Extract the [X, Y] coordinate from the center of the cell holding the provided text.  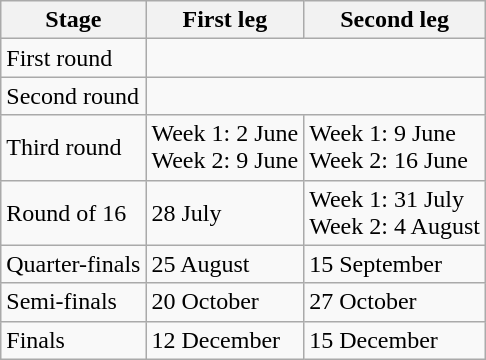
Second leg [395, 20]
12 December [225, 340]
Semi-finals [74, 302]
25 August [225, 264]
Week 1: 31 JulyWeek 2: 4 August [395, 212]
First round [74, 58]
Stage [74, 20]
Week 1: 2 JuneWeek 2: 9 June [225, 148]
First leg [225, 20]
Round of 16 [74, 212]
20 October [225, 302]
Third round [74, 148]
15 September [395, 264]
27 October [395, 302]
15 December [395, 340]
Quarter-finals [74, 264]
28 July [225, 212]
Finals [74, 340]
Week 1: 9 JuneWeek 2: 16 June [395, 148]
Second round [74, 96]
